Determine the [x, y] coordinate at the center of the cell enclosing the given text.  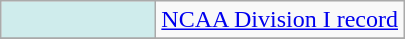
NCAA Division I record [280, 20]
